Scan for the cell matching the given text and deliver its (x, y) coordinate at center. 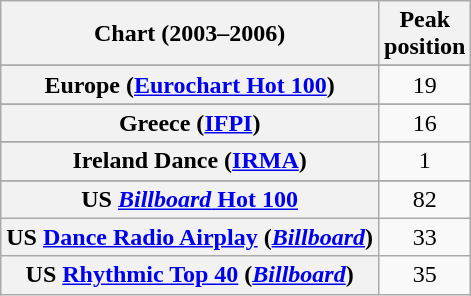
US Billboard Hot 100 (190, 199)
19 (425, 85)
35 (425, 275)
Ireland Dance (IRMA) (190, 161)
Europe (Eurochart Hot 100) (190, 85)
16 (425, 123)
Greece (IFPI) (190, 123)
1 (425, 161)
US Rhythmic Top 40 (Billboard) (190, 275)
US Dance Radio Airplay (Billboard) (190, 237)
82 (425, 199)
Peakposition (425, 34)
Chart (2003–2006) (190, 34)
33 (425, 237)
